From the cell containing the given text, extract its center point as (X, Y) coordinate. 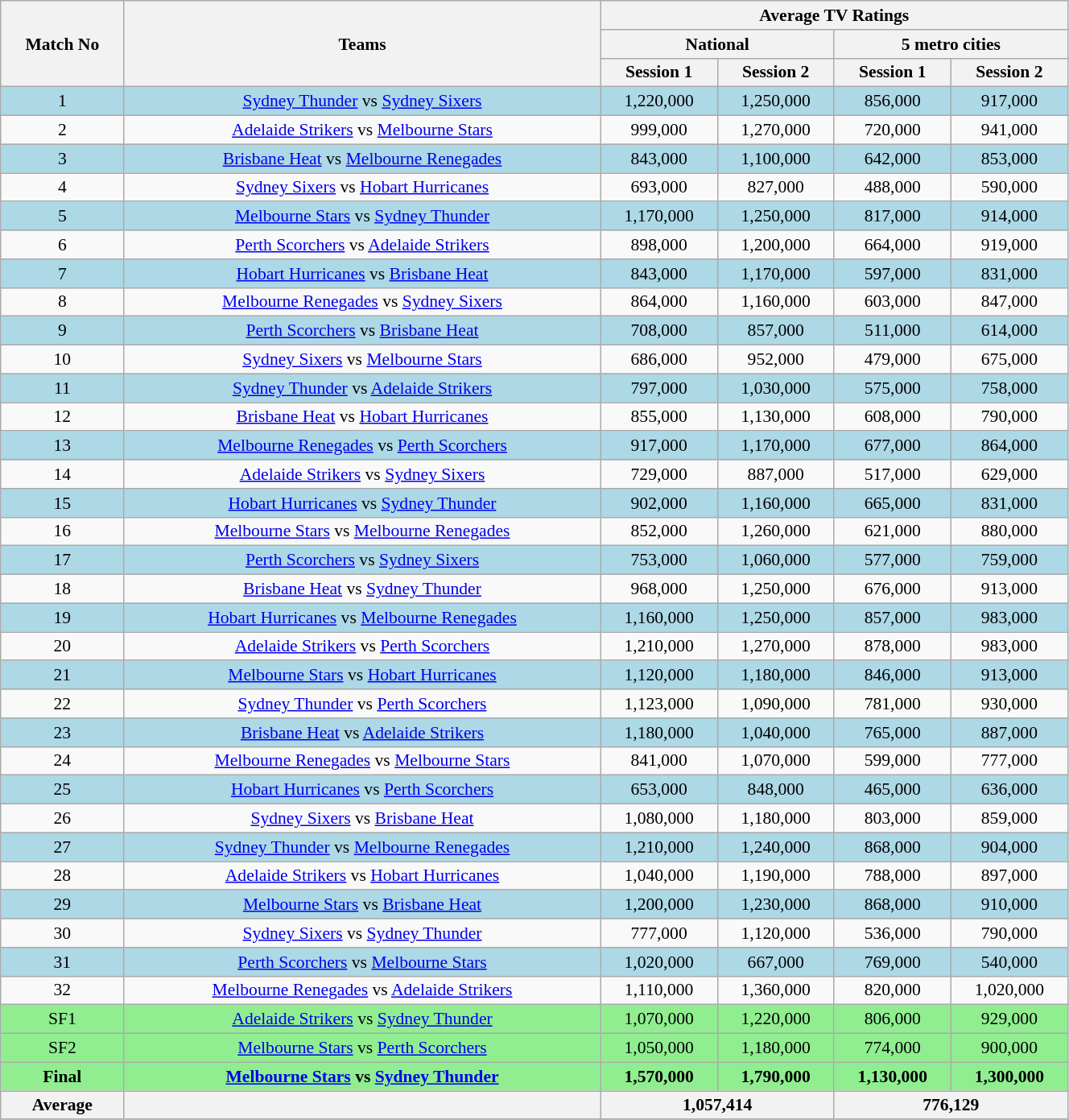
1,030,000 (776, 388)
1 (63, 101)
Sydney Sixers vs Hobart Hurricanes (362, 188)
900,000 (1009, 1048)
675,000 (1009, 360)
1,110,000 (658, 990)
21 (63, 676)
5 metro cities (951, 44)
Hobart Hurricanes vs Perth Scorchers (362, 790)
803,000 (892, 819)
753,000 (658, 560)
540,000 (1009, 962)
665,000 (892, 503)
Adelaide Strikers vs Perth Scorchers (362, 647)
10 (63, 360)
880,000 (1009, 531)
22 (63, 704)
SF2 (63, 1048)
Brisbane Heat vs Adelaide Strikers (362, 733)
8 (63, 302)
Sydney Thunder vs Sydney Sixers (362, 101)
Adelaide Strikers vs Sydney Thunder (362, 1019)
929,000 (1009, 1019)
16 (63, 531)
18 (63, 589)
603,000 (892, 302)
999,000 (658, 130)
1,790,000 (776, 1077)
1,260,000 (776, 531)
902,000 (658, 503)
1,060,000 (776, 560)
Sydney Thunder vs Perth Scorchers (362, 704)
1,057,414 (717, 1106)
National (717, 44)
776,129 (951, 1106)
898,000 (658, 245)
910,000 (1009, 905)
Average (63, 1106)
878,000 (892, 647)
Sydney Thunder vs Adelaide Strikers (362, 388)
Melbourne Stars vs Brisbane Heat (362, 905)
1,300,000 (1009, 1077)
Hobart Hurricanes vs Brisbane Heat (362, 274)
479,000 (892, 360)
1,360,000 (776, 990)
676,000 (892, 589)
853,000 (1009, 159)
636,000 (1009, 790)
20 (63, 647)
856,000 (892, 101)
693,000 (658, 188)
Hobart Hurricanes vs Melbourne Renegades (362, 618)
897,000 (1009, 876)
597,000 (892, 274)
852,000 (658, 531)
720,000 (892, 130)
788,000 (892, 876)
653,000 (658, 790)
686,000 (658, 360)
758,000 (1009, 388)
855,000 (658, 417)
Brisbane Heat vs Sydney Thunder (362, 589)
31 (63, 962)
488,000 (892, 188)
24 (63, 761)
941,000 (1009, 130)
4 (63, 188)
SF1 (63, 1019)
28 (63, 876)
Brisbane Heat vs Melbourne Renegades (362, 159)
12 (63, 417)
Sydney Sixers vs Brisbane Heat (362, 819)
765,000 (892, 733)
7 (63, 274)
769,000 (892, 962)
1,100,000 (776, 159)
19 (63, 618)
Perth Scorchers vs Adelaide Strikers (362, 245)
904,000 (1009, 847)
1,090,000 (776, 704)
841,000 (658, 761)
26 (63, 819)
827,000 (776, 188)
15 (63, 503)
848,000 (776, 790)
Perth Scorchers vs Brisbane Heat (362, 331)
1,080,000 (658, 819)
13 (63, 446)
1,190,000 (776, 876)
Sydney Sixers vs Sydney Thunder (362, 933)
914,000 (1009, 217)
629,000 (1009, 474)
23 (63, 733)
952,000 (776, 360)
847,000 (1009, 302)
729,000 (658, 474)
781,000 (892, 704)
536,000 (892, 933)
817,000 (892, 217)
Sydney Sixers vs Melbourne Stars (362, 360)
517,000 (892, 474)
575,000 (892, 388)
Melbourne Stars vs Perth Scorchers (362, 1048)
Perth Scorchers vs Sydney Sixers (362, 560)
Adelaide Strikers vs Sydney Sixers (362, 474)
Melbourne Renegades vs Perth Scorchers (362, 446)
577,000 (892, 560)
14 (63, 474)
774,000 (892, 1048)
1,240,000 (776, 847)
859,000 (1009, 819)
1,230,000 (776, 905)
Melbourne Renegades vs Melbourne Stars (362, 761)
Melbourne Stars vs Melbourne Renegades (362, 531)
Final (63, 1077)
5 (63, 217)
25 (63, 790)
968,000 (658, 589)
708,000 (658, 331)
Adelaide Strikers vs Melbourne Stars (362, 130)
3 (63, 159)
Melbourne Stars vs Hobart Hurricanes (362, 676)
642,000 (892, 159)
930,000 (1009, 704)
465,000 (892, 790)
17 (63, 560)
820,000 (892, 990)
Melbourne Renegades vs Adelaide Strikers (362, 990)
Hobart Hurricanes vs Sydney Thunder (362, 503)
Match No (63, 43)
667,000 (776, 962)
2 (63, 130)
Teams (362, 43)
621,000 (892, 531)
27 (63, 847)
599,000 (892, 761)
6 (63, 245)
846,000 (892, 676)
1,570,000 (658, 1077)
Perth Scorchers vs Melbourne Stars (362, 962)
Adelaide Strikers vs Hobart Hurricanes (362, 876)
Brisbane Heat vs Hobart Hurricanes (362, 417)
9 (63, 331)
11 (63, 388)
Average TV Ratings (834, 15)
664,000 (892, 245)
Sydney Thunder vs Melbourne Renegades (362, 847)
29 (63, 905)
608,000 (892, 417)
32 (63, 990)
759,000 (1009, 560)
1,123,000 (658, 704)
797,000 (658, 388)
614,000 (1009, 331)
806,000 (892, 1019)
919,000 (1009, 245)
590,000 (1009, 188)
511,000 (892, 331)
30 (63, 933)
677,000 (892, 446)
Melbourne Renegades vs Sydney Sixers (362, 302)
1,050,000 (658, 1048)
